Find where the given text appears and provide that cell's center as (X, Y) coordinate. 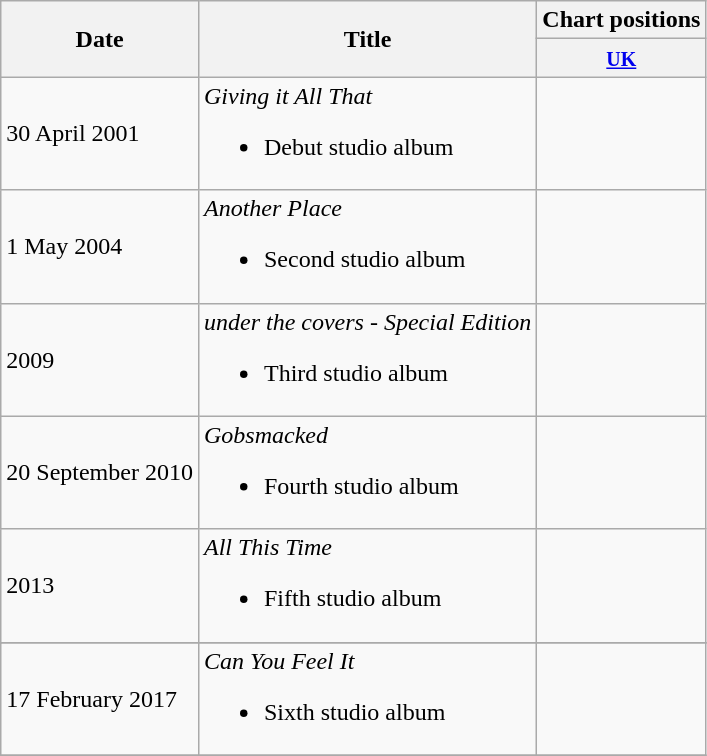
Another PlaceSecond studio album (367, 246)
Chart positions (622, 20)
Giving it All ThatDebut studio album (367, 134)
1 May 2004 (100, 246)
Title (367, 39)
20 September 2010 (100, 472)
UK (622, 58)
30 April 2001 (100, 134)
2013 (100, 586)
All This TimeFifth studio album (367, 586)
2009 (100, 360)
under the covers - Special EditionThird studio album (367, 360)
17 February 2017 (100, 698)
Can You Feel ItSixth studio album (367, 698)
GobsmackedFourth studio album (367, 472)
Date (100, 39)
